Identify which cell holds the provided text, then report its [X, Y] central coordinate. 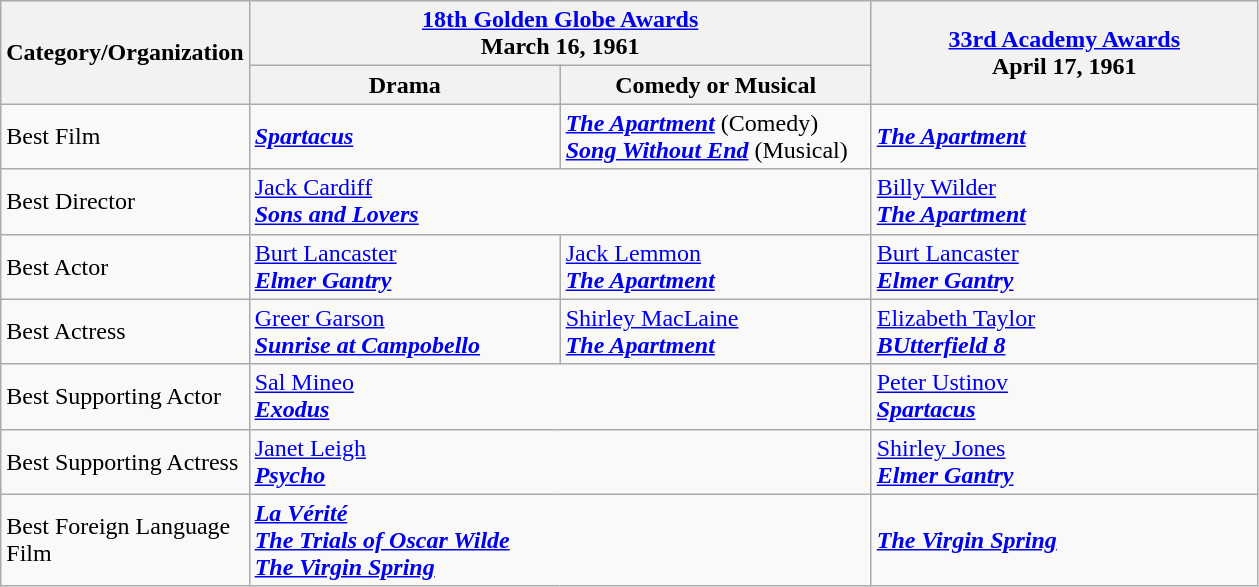
Best Actor [125, 266]
Drama [404, 85]
Janet LeighPsycho [560, 462]
Greer GarsonSunrise at Campobello [404, 332]
Spartacus [404, 136]
La VéritéThe Trials of Oscar WildeThe Virgin Spring [560, 540]
Best Supporting Actor [125, 396]
Peter UstinovSpartacus [1064, 396]
Sal MineoExodus [560, 396]
The Virgin Spring [1064, 540]
The Apartment (Comedy)Song Without End (Musical) [716, 136]
Shirley JonesElmer Gantry [1064, 462]
The Apartment [1064, 136]
Billy WilderThe Apartment [1064, 202]
Shirley MacLaineThe Apartment [716, 332]
Elizabeth TaylorBUtterfield 8 [1064, 332]
Jack LemmonThe Apartment [716, 266]
Best Film [125, 136]
Category/Organization [125, 52]
Best Foreign Language Film [125, 540]
Best Actress [125, 332]
Jack CardiffSons and Lovers [560, 202]
Best Supporting Actress [125, 462]
Comedy or Musical [716, 85]
18th Golden Globe AwardsMarch 16, 1961 [560, 34]
Best Director [125, 202]
33rd Academy AwardsApril 17, 1961 [1064, 52]
